Return the (X, Y) coordinate for the center point of the cell that contains the specified text.  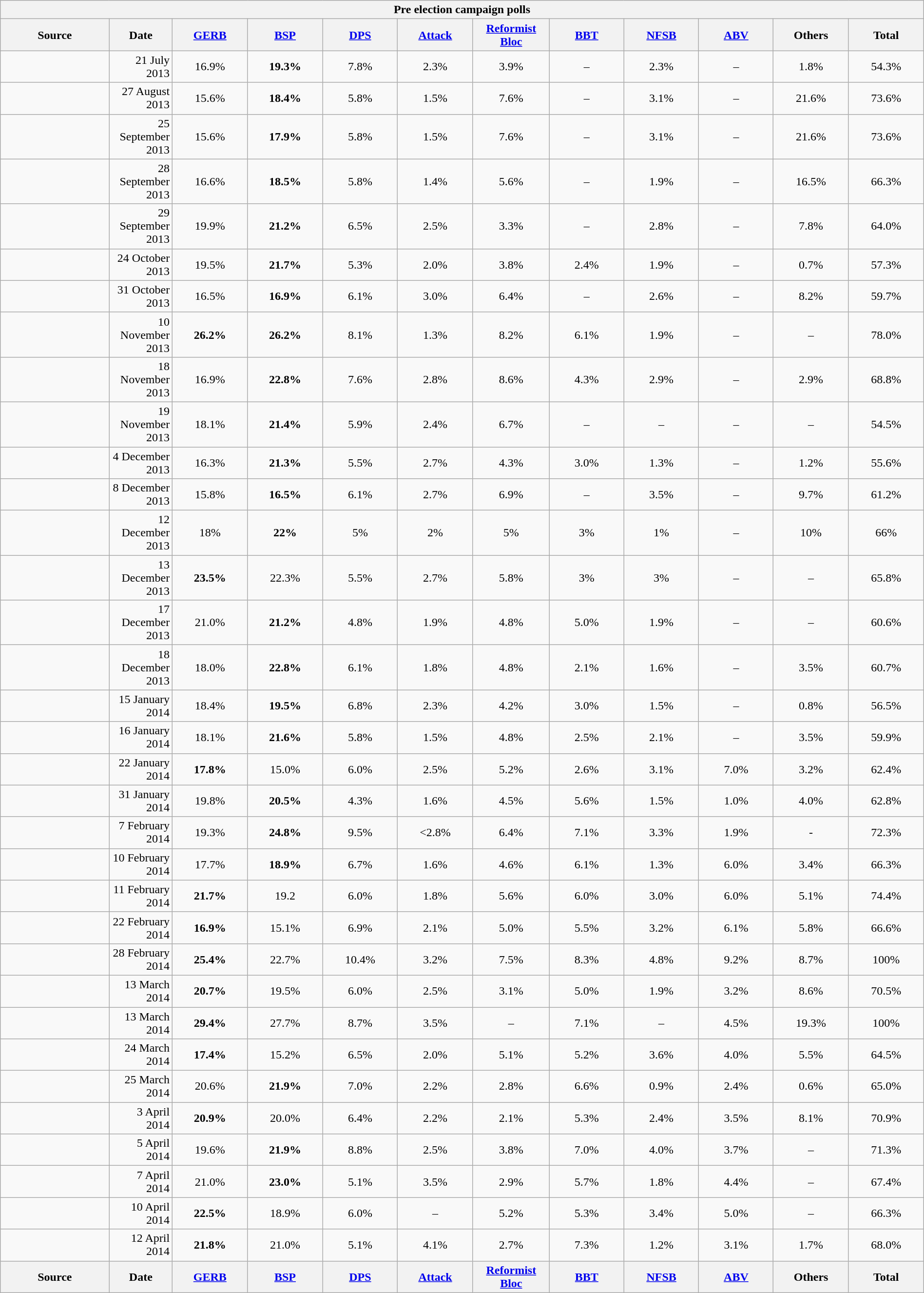
17.9% (285, 137)
4.1% (435, 1245)
- (811, 833)
18 December 2013 (141, 667)
18.5% (285, 181)
17.7% (210, 864)
64.0% (886, 226)
19.9% (210, 226)
7.3% (587, 1245)
4 December 2013 (141, 462)
71.3% (886, 1150)
56.5% (886, 706)
21.4% (285, 424)
27 August 2013 (141, 98)
25 September 2013 (141, 137)
20.0% (285, 1118)
10% (811, 533)
0.8% (811, 706)
22.3% (285, 578)
17.8% (210, 769)
74.4% (886, 896)
65.0% (886, 1086)
1.7% (811, 1245)
59.7% (886, 296)
17.4% (210, 1055)
10 November 2013 (141, 334)
62.8% (886, 801)
23.5% (210, 578)
2% (435, 533)
24 October 2013 (141, 264)
7 April 2014 (141, 1182)
18 November 2013 (141, 379)
66.6% (886, 927)
0.6% (811, 1086)
3 April 2014 (141, 1118)
55.6% (886, 462)
7.5% (511, 960)
1.4% (435, 181)
15.8% (210, 494)
8 December 2013 (141, 494)
59.9% (886, 737)
28 September 2013 (141, 181)
28 February 2014 (141, 960)
18% (210, 533)
20.5% (285, 801)
11 February 2014 (141, 896)
10.4% (360, 960)
20.9% (210, 1118)
65.8% (886, 578)
15.0% (285, 769)
62.4% (886, 769)
16.3% (210, 462)
9.7% (811, 494)
15.1% (285, 927)
60.6% (886, 623)
70.9% (886, 1118)
22% (285, 533)
0.7% (811, 264)
16 January 2014 (141, 737)
19.6% (210, 1150)
60.7% (886, 667)
12 April 2014 (141, 1245)
4.4% (736, 1182)
66% (886, 533)
4.6% (511, 864)
22.5% (210, 1213)
19.2 (285, 896)
29 September 2013 (141, 226)
18.0% (210, 667)
5.7% (587, 1182)
54.3% (886, 66)
67.4% (886, 1182)
27.7% (285, 1023)
25.4% (210, 960)
7 February 2014 (141, 833)
54.5% (886, 424)
4.2% (511, 706)
57.3% (886, 264)
17 December 2013 (141, 623)
9.2% (736, 960)
23.0% (285, 1182)
64.5% (886, 1055)
3.9% (511, 66)
29.4% (210, 1023)
1.0% (736, 801)
16.6% (210, 181)
6.8% (360, 706)
1% (661, 533)
21.8% (210, 1245)
12 December 2013 (141, 533)
15.2% (285, 1055)
68.0% (886, 1245)
3.6% (661, 1055)
70.5% (886, 991)
9.5% (360, 833)
5 April 2014 (141, 1150)
61.2% (886, 494)
31 January 2014 (141, 801)
0.9% (661, 1086)
<2.8% (435, 833)
68.8% (886, 379)
20.7% (210, 991)
20.6% (210, 1086)
72.3% (886, 833)
21 July 2013 (141, 66)
5.9% (360, 424)
6.6% (587, 1086)
10 April 2014 (141, 1213)
19 November 2013 (141, 424)
22 February 2014 (141, 927)
10 February 2014 (141, 864)
3.7% (736, 1150)
25 March 2014 (141, 1086)
Pre election campaign polls (462, 10)
15 January 2014 (141, 706)
8.3% (587, 960)
13 December 2013 (141, 578)
22 January 2014 (141, 769)
24 March 2014 (141, 1055)
21.3% (285, 462)
19.8% (210, 801)
24.8% (285, 833)
78.0% (886, 334)
31 October 2013 (141, 296)
8.8% (360, 1150)
22.7% (285, 960)
